Identify which cell holds the provided text, then report its [x, y] central coordinate. 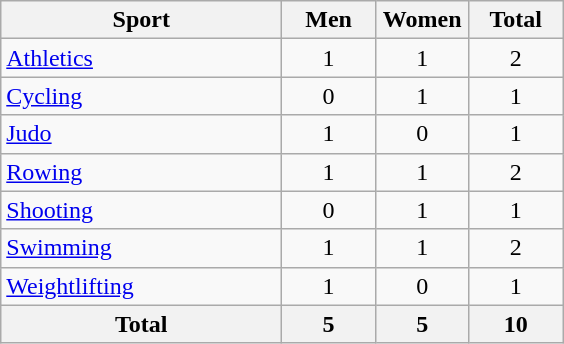
Women [422, 20]
Swimming [142, 248]
Weightlifting [142, 286]
10 [516, 324]
Shooting [142, 210]
Men [329, 20]
Rowing [142, 172]
Cycling [142, 96]
Judo [142, 134]
Athletics [142, 58]
Sport [142, 20]
